Pinpoint the cell where the given text exists, returning its (X, Y) midpoint coordinate. 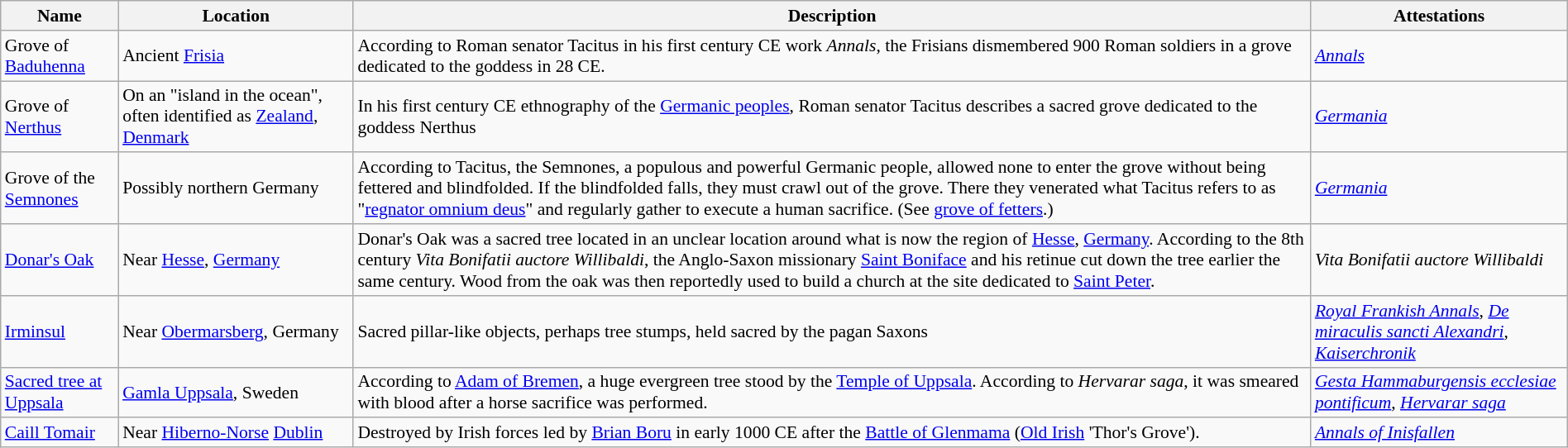
Gesta Hammaburgensis ecclesiae pontificum, Hervarar saga (1439, 392)
Grove of the Semnones (60, 188)
On an "island in the ocean", often identified as Zealand, Denmark (236, 117)
Vita Bonifatii auctore Willibaldi (1439, 260)
Grove of Baduhenna (60, 56)
Irminsul (60, 332)
Royal Frankish Annals, De miraculis sancti Alexandri, Kaiserchronik (1439, 332)
Name (60, 16)
In his first century CE ethnography of the Germanic peoples, Roman senator Tacitus describes a sacred grove dedicated to the goddess Nerthus (832, 117)
Annals (1439, 56)
Description (832, 16)
Caill Tomair (60, 433)
Near Hesse, Germany (236, 260)
Location (236, 16)
Donar's Oak (60, 260)
Destroyed by Irish forces led by Brian Boru in early 1000 CE after the Battle of Glenmama (Old Irish 'Thor's Grove'). (832, 433)
Gamla Uppsala, Sweden (236, 392)
Possibly northern Germany (236, 188)
Ancient Frisia (236, 56)
Grove of Nerthus (60, 117)
Near Hiberno-Norse Dublin (236, 433)
Sacred pillar-like objects, perhaps tree stumps, held sacred by the pagan Saxons (832, 332)
Attestations (1439, 16)
Near Obermarsberg, Germany (236, 332)
Annals of Inisfallen (1439, 433)
Sacred tree at Uppsala (60, 392)
